From the cell containing the given text, extract its center point as [x, y] coordinate. 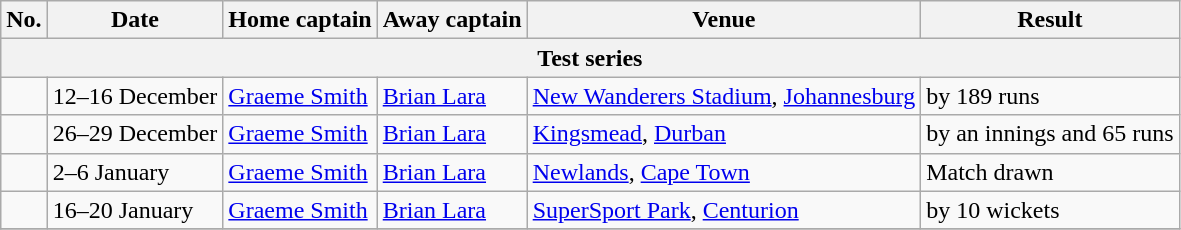
Result [1050, 20]
Kingsmead, Durban [724, 134]
Test series [590, 58]
Date [135, 20]
SuperSport Park, Centurion [724, 210]
26–29 December [135, 134]
Away captain [452, 20]
by 10 wickets [1050, 210]
by an innings and 65 runs [1050, 134]
New Wanderers Stadium, Johannesburg [724, 96]
Match drawn [1050, 172]
No. [24, 20]
16–20 January [135, 210]
Venue [724, 20]
2–6 January [135, 172]
by 189 runs [1050, 96]
Newlands, Cape Town [724, 172]
Home captain [300, 20]
12–16 December [135, 96]
